Determine the (X, Y) coordinate at the center of the cell enclosing the given text.  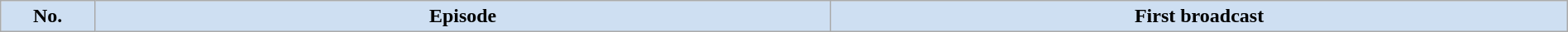
First broadcast (1199, 16)
Episode (462, 16)
No. (48, 16)
